For the text-containing cell, return its midpoint in [x, y] coordinate format. 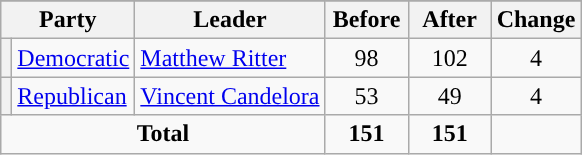
Total [163, 134]
Party [68, 20]
Republican [74, 96]
Matthew Ritter [230, 58]
Change [536, 20]
53 [366, 96]
After [450, 20]
102 [450, 58]
Leader [230, 20]
Democratic [74, 58]
49 [450, 96]
98 [366, 58]
Before [366, 20]
Vincent Candelora [230, 96]
